Determine the [x, y] coordinate at the center of the cell enclosing the given text.  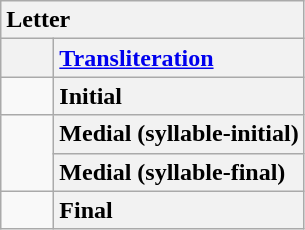
Initial [179, 96]
Transliteration [179, 58]
Letter [152, 20]
Medial (syllable-final) [179, 172]
Final [179, 210]
Medial (syllable-initial) [179, 134]
